Find where the given text appears and provide that cell's center as [x, y] coordinate. 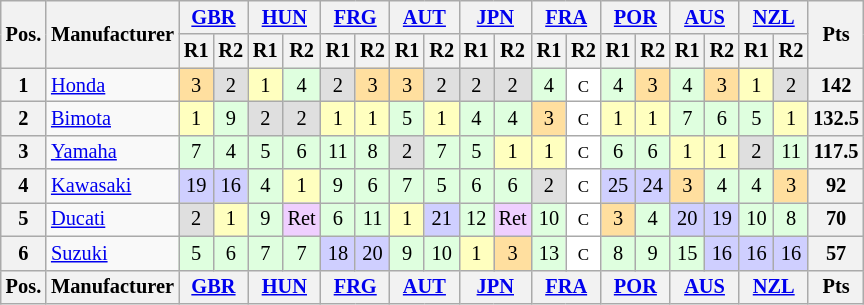
21 [442, 219]
142 [836, 85]
25 [618, 186]
Bimota [112, 118]
18 [338, 253]
Yamaha [112, 152]
24 [652, 186]
57 [836, 253]
13 [550, 253]
15 [688, 253]
12 [476, 219]
Honda [112, 85]
117.5 [836, 152]
92 [836, 186]
Ducati [112, 219]
132.5 [836, 118]
Suzuki [112, 253]
Kawasaki [112, 186]
70 [836, 219]
